Return [x, y] of the center of cell containing provided text 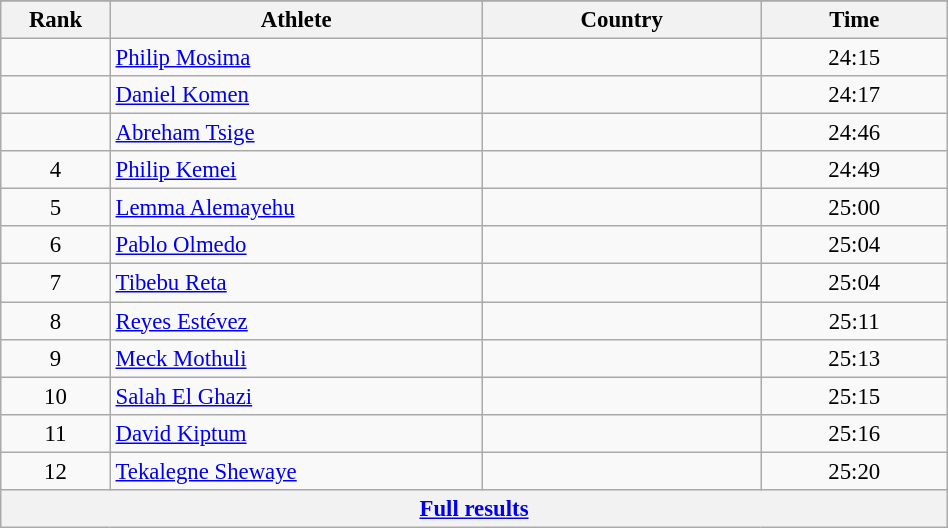
25:00 [854, 208]
10 [56, 396]
25:20 [854, 471]
Country [622, 20]
Daniel Komen [296, 95]
11 [56, 433]
4 [56, 170]
7 [56, 283]
8 [56, 321]
Tibebu Reta [296, 283]
Meck Mothuli [296, 358]
25:15 [854, 396]
Tekalegne Shewaye [296, 471]
Full results [474, 509]
6 [56, 245]
25:16 [854, 433]
24:15 [854, 58]
24:49 [854, 170]
24:46 [854, 133]
Reyes Estévez [296, 321]
Philip Mosima [296, 58]
Athlete [296, 20]
Pablo Olmedo [296, 245]
25:13 [854, 358]
5 [56, 208]
Time [854, 20]
9 [56, 358]
Philip Kemei [296, 170]
25:11 [854, 321]
Salah El Ghazi [296, 396]
David Kiptum [296, 433]
Rank [56, 20]
24:17 [854, 95]
12 [56, 471]
Lemma Alemayehu [296, 208]
Abreham Tsige [296, 133]
